From the cell containing the given text, extract its center point as [X, Y] coordinate. 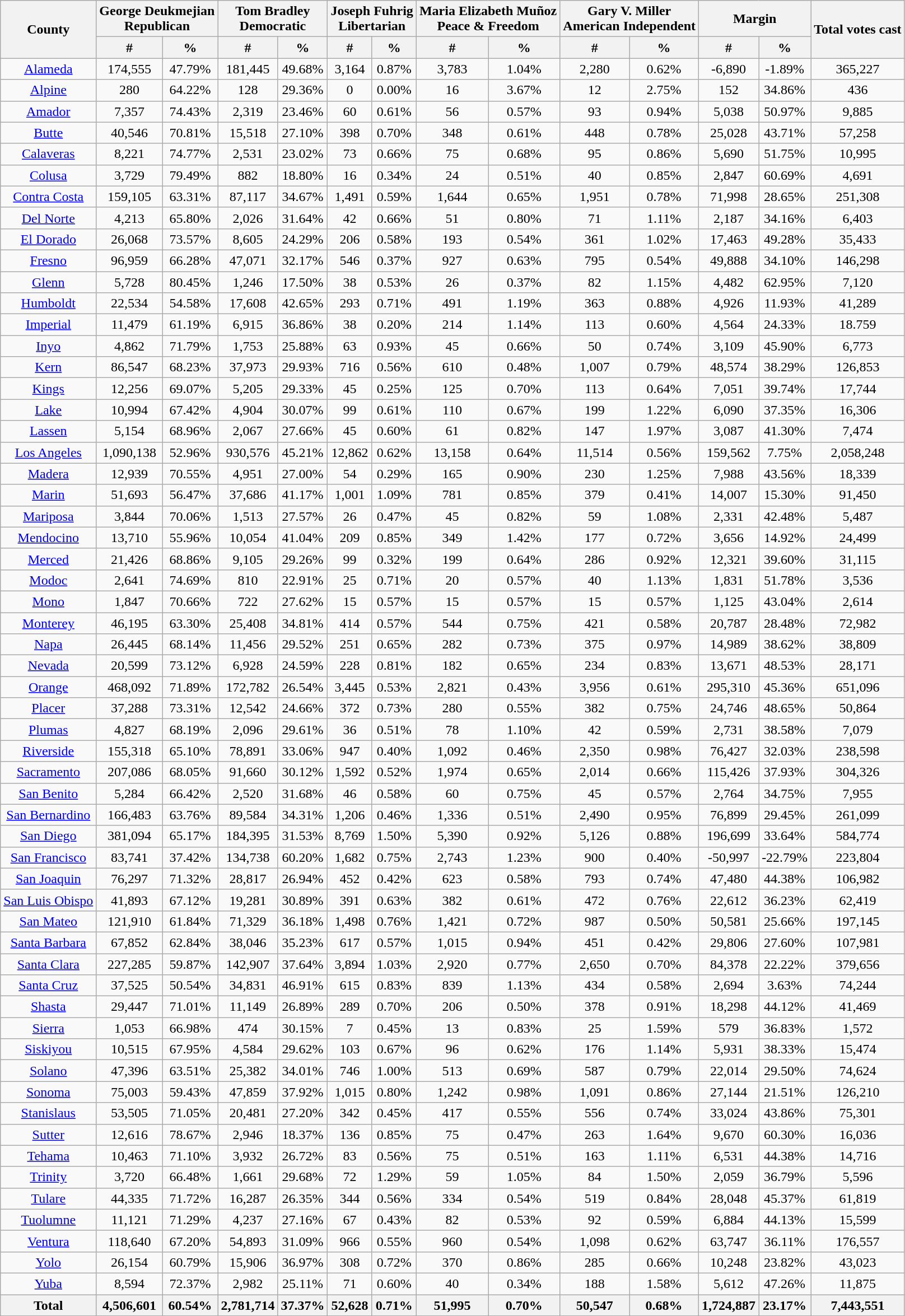
25,028 [729, 133]
2,280 [595, 69]
42.65% [302, 304]
76,899 [729, 815]
16,306 [858, 410]
Tehama [48, 1156]
35.23% [302, 942]
23.02% [302, 154]
Shasta [48, 1007]
11,149 [248, 1007]
37,973 [248, 367]
781 [452, 495]
2,781,714 [248, 1305]
452 [349, 879]
30.07% [302, 410]
491 [452, 304]
7,051 [729, 389]
1,513 [248, 516]
74.69% [190, 580]
27.10% [302, 133]
49,888 [729, 260]
78.67% [190, 1135]
0.20% [394, 325]
Sacramento [48, 772]
Kern [48, 367]
436 [858, 90]
15,599 [858, 1220]
5,596 [858, 1177]
50.97% [785, 111]
1.23% [524, 857]
286 [595, 559]
17,608 [248, 304]
72 [349, 1177]
163 [595, 1156]
54 [349, 474]
28,171 [858, 666]
Placer [48, 708]
66.28% [190, 260]
159,562 [729, 452]
0.93% [394, 346]
10,054 [248, 538]
381,094 [129, 836]
20,599 [129, 666]
181,445 [248, 69]
227,285 [129, 964]
59.87% [190, 964]
1.15% [664, 282]
Lassen [48, 431]
74.43% [190, 111]
68.96% [190, 431]
27,144 [729, 1092]
20,481 [248, 1113]
519 [595, 1198]
72,982 [858, 623]
71.01% [190, 1007]
Orange [48, 687]
67.12% [190, 900]
251,308 [858, 197]
223,804 [858, 857]
2,520 [248, 794]
1.97% [664, 431]
365,227 [858, 69]
146,298 [858, 260]
91,450 [858, 495]
67,852 [129, 942]
50.54% [190, 986]
214 [452, 325]
Kings [48, 389]
60.54% [190, 1305]
Imperial [48, 325]
4,827 [129, 730]
196,699 [729, 836]
4,506,601 [129, 1305]
3.63% [785, 986]
87,117 [248, 197]
4,951 [248, 474]
1,246 [248, 282]
Butte [48, 133]
3,720 [129, 1177]
86,547 [129, 367]
69.07% [190, 389]
27.00% [302, 474]
Los Angeles [48, 452]
Contra Costa [48, 197]
17,744 [858, 389]
882 [248, 175]
68.14% [190, 645]
152 [729, 90]
209 [349, 538]
544 [452, 623]
1,206 [349, 815]
7,955 [858, 794]
12,616 [129, 1135]
13,671 [729, 666]
134,738 [248, 857]
11,875 [858, 1284]
96 [452, 1049]
Riverside [48, 751]
1.00% [394, 1071]
75,301 [858, 1113]
Plumas [48, 730]
1,644 [452, 197]
12,256 [129, 389]
63.76% [190, 815]
24.29% [302, 239]
15,518 [248, 133]
Monterey [48, 623]
1,974 [452, 772]
31,115 [858, 559]
71,998 [729, 197]
74,244 [858, 986]
66.48% [190, 1177]
56 [452, 111]
49.68% [302, 69]
34.01% [302, 1071]
617 [349, 942]
1.25% [664, 474]
155,318 [129, 751]
24.59% [302, 666]
Inyo [48, 346]
68.23% [190, 367]
1,951 [595, 197]
55.96% [190, 538]
65.17% [190, 836]
2,614 [858, 601]
26,068 [129, 239]
51.75% [785, 154]
4,904 [248, 410]
Glenn [48, 282]
34.67% [302, 197]
746 [349, 1071]
263 [595, 1135]
1.05% [524, 1177]
18.759 [858, 325]
36.97% [302, 1262]
61.19% [190, 325]
4,584 [248, 1049]
San Diego [48, 836]
62,419 [858, 900]
48.65% [785, 708]
20,787 [729, 623]
Yolo [48, 1262]
26,445 [129, 645]
182 [452, 666]
0.77% [524, 964]
Santa Cruz [48, 986]
10,463 [129, 1156]
0.97% [664, 645]
29.45% [785, 815]
16,287 [248, 1198]
25.88% [302, 346]
0.41% [664, 495]
1,491 [349, 197]
17.50% [302, 282]
546 [349, 260]
1,125 [729, 601]
Siskiyou [48, 1049]
El Dorado [48, 239]
166,483 [129, 815]
Merced [48, 559]
25,408 [248, 623]
839 [452, 986]
5,390 [452, 836]
71.29% [190, 1220]
29.68% [302, 1177]
2,847 [729, 175]
County [48, 29]
56.47% [190, 495]
128 [248, 90]
70.81% [190, 133]
10,995 [858, 154]
29.36% [302, 90]
1,091 [595, 1092]
84,378 [729, 964]
24 [452, 175]
28.65% [785, 197]
285 [595, 1262]
12,321 [729, 559]
372 [349, 708]
228 [349, 666]
22,612 [729, 900]
177 [595, 538]
45.37% [785, 1198]
27.57% [302, 516]
29.33% [302, 389]
66.42% [190, 794]
San Luis Obispo [48, 900]
75,003 [129, 1092]
1,724,887 [729, 1305]
293 [349, 304]
2,694 [729, 986]
176 [595, 1049]
8,769 [349, 836]
0.25% [394, 389]
24.66% [302, 708]
1,847 [129, 601]
0.32% [394, 559]
37.35% [785, 410]
50,547 [595, 1305]
29.62% [302, 1049]
79.49% [190, 175]
Yuba [48, 1284]
Madera [48, 474]
45.90% [785, 346]
23.82% [785, 1262]
5,931 [729, 1049]
61,819 [858, 1198]
Santa Barbara [48, 942]
474 [248, 1028]
8,605 [248, 239]
48.53% [785, 666]
41.17% [302, 495]
5,284 [129, 794]
13,710 [129, 538]
25.66% [785, 921]
46,195 [129, 623]
22,014 [729, 1071]
32.17% [302, 260]
7,474 [858, 431]
Gary V. MillerAmerican Independent [629, 19]
Mendocino [48, 538]
3,164 [349, 69]
18,339 [858, 474]
36.86% [302, 325]
289 [349, 1007]
27.66% [302, 431]
62.95% [785, 282]
118,640 [129, 1241]
334 [452, 1198]
1.29% [394, 1177]
1.03% [394, 964]
6,915 [248, 325]
44,335 [129, 1198]
San Joaquin [48, 879]
103 [349, 1049]
136 [349, 1135]
26.72% [302, 1156]
24,499 [858, 538]
51,693 [129, 495]
38,046 [248, 942]
25,382 [248, 1071]
7,988 [729, 474]
1,831 [729, 580]
5,038 [729, 111]
126,853 [858, 367]
63.30% [190, 623]
47.26% [785, 1284]
43.04% [785, 601]
379,656 [858, 964]
579 [729, 1028]
947 [349, 751]
193 [452, 239]
2,920 [452, 964]
30.15% [302, 1028]
20 [452, 580]
36.18% [302, 921]
73.31% [190, 708]
San Mateo [48, 921]
1,092 [452, 751]
60.69% [785, 175]
18.80% [302, 175]
70.06% [190, 516]
722 [248, 601]
11,456 [248, 645]
451 [595, 942]
39.74% [785, 389]
1.58% [664, 1284]
Mono [48, 601]
44.12% [785, 1007]
176,557 [858, 1241]
San Benito [48, 794]
73.57% [190, 239]
27.60% [785, 942]
197,145 [858, 921]
34.86% [785, 90]
23.46% [302, 111]
54,893 [248, 1241]
110 [452, 410]
24,746 [729, 708]
38.58% [785, 730]
31.68% [302, 794]
2,946 [248, 1135]
47.79% [190, 69]
344 [349, 1198]
2,641 [129, 580]
18,298 [729, 1007]
1,572 [858, 1028]
27.20% [302, 1113]
1,242 [452, 1092]
89,584 [248, 815]
36 [349, 730]
3,445 [349, 687]
40,546 [129, 133]
378 [595, 1007]
25.11% [302, 1284]
147 [595, 431]
33.06% [302, 751]
73.12% [190, 666]
George DeukmejianRepublican [157, 19]
1,001 [349, 495]
70.66% [190, 601]
Del Norte [48, 218]
3,729 [129, 175]
28,048 [729, 1198]
188 [595, 1284]
43.56% [785, 474]
61 [452, 431]
26.54% [302, 687]
71.10% [190, 1156]
46 [349, 794]
13 [452, 1028]
50,581 [729, 921]
2,490 [595, 815]
68.86% [190, 559]
33,024 [729, 1113]
51,995 [452, 1305]
11.93% [785, 304]
34.16% [785, 218]
2,059 [729, 1177]
251 [349, 645]
5,205 [248, 389]
91,660 [248, 772]
96,959 [129, 260]
95 [595, 154]
5,126 [595, 836]
6,090 [729, 410]
76,297 [129, 879]
5,690 [729, 154]
126,210 [858, 1092]
7.75% [785, 452]
960 [452, 1241]
716 [349, 367]
41,289 [858, 304]
72.37% [190, 1284]
50,864 [858, 708]
304,326 [858, 772]
12,542 [248, 708]
1.09% [394, 495]
6,884 [729, 1220]
62.84% [190, 942]
65.10% [190, 751]
Santa Clara [48, 964]
41.04% [302, 538]
47,071 [248, 260]
29.61% [302, 730]
31.09% [302, 1241]
Joseph FuhrigLibertarian [372, 19]
623 [452, 879]
64.22% [190, 90]
Tulare [48, 1198]
9,105 [248, 559]
37.64% [302, 964]
434 [595, 986]
37.93% [785, 772]
5,728 [129, 282]
0 [349, 90]
15.30% [785, 495]
2,650 [595, 964]
28.48% [785, 623]
5,154 [129, 431]
0.69% [524, 1071]
1.19% [524, 304]
513 [452, 1071]
43,023 [858, 1262]
3,109 [729, 346]
Sonoma [48, 1092]
30.12% [302, 772]
41,893 [129, 900]
342 [349, 1113]
41.30% [785, 431]
7,357 [129, 111]
1,421 [452, 921]
53,505 [129, 1113]
84 [595, 1177]
36.23% [785, 900]
0.81% [394, 666]
30.89% [302, 900]
556 [595, 1113]
1,336 [452, 815]
47,396 [129, 1071]
927 [452, 260]
0.48% [524, 367]
2,743 [452, 857]
52.96% [190, 452]
71.32% [190, 879]
2.75% [664, 90]
46.91% [302, 986]
14,989 [729, 645]
391 [349, 900]
2,764 [729, 794]
361 [595, 239]
308 [349, 1262]
1.42% [524, 538]
26,154 [129, 1262]
930,576 [248, 452]
29.26% [302, 559]
0.52% [394, 772]
966 [349, 1241]
472 [595, 900]
61.84% [190, 921]
4,237 [248, 1220]
14,007 [729, 495]
10,994 [129, 410]
0.00% [394, 90]
45.21% [302, 452]
47,480 [729, 879]
414 [349, 623]
2,014 [595, 772]
-50,997 [729, 857]
10,515 [129, 1049]
282 [452, 645]
36.79% [785, 1177]
115,426 [729, 772]
107,981 [858, 942]
43.86% [785, 1113]
6,928 [248, 666]
0.90% [524, 474]
795 [595, 260]
73 [349, 154]
48,574 [729, 367]
21,426 [129, 559]
34.81% [302, 623]
1.02% [664, 239]
587 [595, 1071]
71.72% [190, 1198]
12 [595, 90]
Alameda [48, 69]
Trinity [48, 1177]
37.37% [302, 1305]
4,926 [729, 304]
51.78% [785, 580]
36.11% [785, 1241]
31.64% [302, 218]
207,086 [129, 772]
Marin [48, 495]
San Francisco [48, 857]
184,395 [248, 836]
9,670 [729, 1135]
15,474 [858, 1049]
74.77% [190, 154]
0.84% [664, 1198]
Sierra [48, 1028]
4,213 [129, 218]
23.17% [785, 1305]
3.67% [524, 90]
1.64% [664, 1135]
6,773 [858, 346]
6,531 [729, 1156]
Colusa [48, 175]
Total [48, 1305]
2,096 [248, 730]
17,463 [729, 239]
3,536 [858, 580]
26.35% [302, 1198]
37,686 [248, 495]
2,058,248 [858, 452]
24.33% [785, 325]
370 [452, 1262]
1.04% [524, 69]
1.59% [664, 1028]
8,221 [129, 154]
80.45% [190, 282]
793 [595, 879]
174,555 [129, 69]
47,859 [248, 1092]
39.60% [785, 559]
37.42% [190, 857]
38.62% [785, 645]
121,910 [129, 921]
3,087 [729, 431]
2,187 [729, 218]
Lake [48, 410]
32.03% [785, 751]
29.52% [302, 645]
68.05% [190, 772]
37.92% [302, 1092]
Margin [755, 19]
125 [452, 389]
348 [452, 133]
27.62% [302, 601]
38.33% [785, 1049]
18.37% [302, 1135]
Calaveras [48, 154]
76,427 [729, 751]
615 [349, 986]
230 [595, 474]
34.31% [302, 815]
71,329 [248, 921]
810 [248, 580]
71.89% [190, 687]
Nevada [48, 666]
-1.89% [785, 69]
363 [595, 304]
2,531 [248, 154]
70.55% [190, 474]
3,956 [595, 687]
2,821 [452, 687]
63 [349, 346]
31.53% [302, 836]
78,891 [248, 751]
38.29% [785, 367]
Stanislaus [48, 1113]
60.30% [785, 1135]
Humboldt [48, 304]
67.20% [190, 1241]
29.50% [785, 1071]
42.48% [785, 516]
33.64% [785, 836]
900 [595, 857]
1,592 [349, 772]
3,844 [129, 516]
83,741 [129, 857]
63.31% [190, 197]
63.51% [190, 1071]
52,628 [349, 1305]
4,862 [129, 346]
2,731 [729, 730]
34.10% [785, 260]
35,433 [858, 239]
1,661 [248, 1177]
584,774 [858, 836]
421 [595, 623]
1,098 [595, 1241]
Total votes cast [858, 29]
1.08% [664, 516]
26.89% [302, 1007]
Mariposa [48, 516]
1.10% [524, 730]
37,288 [129, 708]
7,120 [858, 282]
12,939 [129, 474]
21.51% [785, 1092]
54.58% [190, 304]
0.87% [394, 69]
2,331 [729, 516]
Fresno [48, 260]
60.20% [302, 857]
78 [452, 730]
3,783 [452, 69]
51 [452, 218]
44.13% [785, 1220]
34,831 [248, 986]
Sutter [48, 1135]
1.22% [664, 410]
Tuolumne [48, 1220]
68.19% [190, 730]
2,319 [248, 111]
67 [349, 1220]
15,906 [248, 1262]
41,469 [858, 1007]
29,447 [129, 1007]
28,817 [248, 879]
16,036 [858, 1135]
1,753 [248, 346]
74,624 [858, 1071]
50 [595, 346]
1,053 [129, 1028]
37,525 [129, 986]
83 [349, 1156]
Ventura [48, 1241]
36.83% [785, 1028]
Maria Elizabeth MuñozPeace & Freedom [488, 19]
45.36% [785, 687]
34.75% [785, 794]
4,564 [729, 325]
4,482 [729, 282]
0.91% [664, 1007]
59.43% [190, 1092]
19,281 [248, 900]
1,498 [349, 921]
Napa [48, 645]
63,747 [729, 1241]
0.29% [394, 474]
Solano [48, 1071]
2,026 [248, 218]
-22.79% [785, 857]
27.16% [302, 1220]
12,862 [349, 452]
71.79% [190, 346]
1,682 [349, 857]
49.28% [785, 239]
261,099 [858, 815]
3,656 [729, 538]
106,982 [858, 879]
159,105 [129, 197]
7,443,551 [858, 1305]
11,121 [129, 1220]
Modoc [48, 580]
3,894 [349, 964]
172,782 [248, 687]
-6,890 [729, 69]
5,612 [729, 1284]
71.05% [190, 1113]
2,982 [248, 1284]
142,907 [248, 964]
38,809 [858, 645]
7,079 [858, 730]
22,534 [129, 304]
1,007 [595, 367]
22.91% [302, 580]
65.80% [190, 218]
987 [595, 921]
10,248 [729, 1262]
57,258 [858, 133]
448 [595, 133]
29,806 [729, 942]
67.42% [190, 410]
67.95% [190, 1049]
San Bernardino [48, 815]
13,158 [452, 452]
468,092 [129, 687]
2,067 [248, 431]
7 [349, 1028]
295,310 [729, 687]
417 [452, 1113]
92 [595, 1220]
3,932 [248, 1156]
651,096 [858, 687]
14.92% [785, 538]
66.98% [190, 1028]
29.93% [302, 367]
11,514 [595, 452]
5,487 [858, 516]
93 [595, 111]
349 [452, 538]
4,691 [858, 175]
Tom BradleyDemocratic [273, 19]
375 [595, 645]
Alpine [48, 90]
2,350 [595, 751]
22.22% [785, 964]
60.79% [190, 1262]
8,594 [129, 1284]
26.94% [302, 879]
0.95% [664, 815]
Amador [48, 111]
165 [452, 474]
9,885 [858, 111]
11,479 [129, 325]
379 [595, 495]
6,403 [858, 218]
234 [595, 666]
610 [452, 367]
1,090,138 [129, 452]
238,598 [858, 751]
398 [349, 133]
14,716 [858, 1156]
43.71% [785, 133]
